From the cell containing the given text, extract its center point as (X, Y) coordinate. 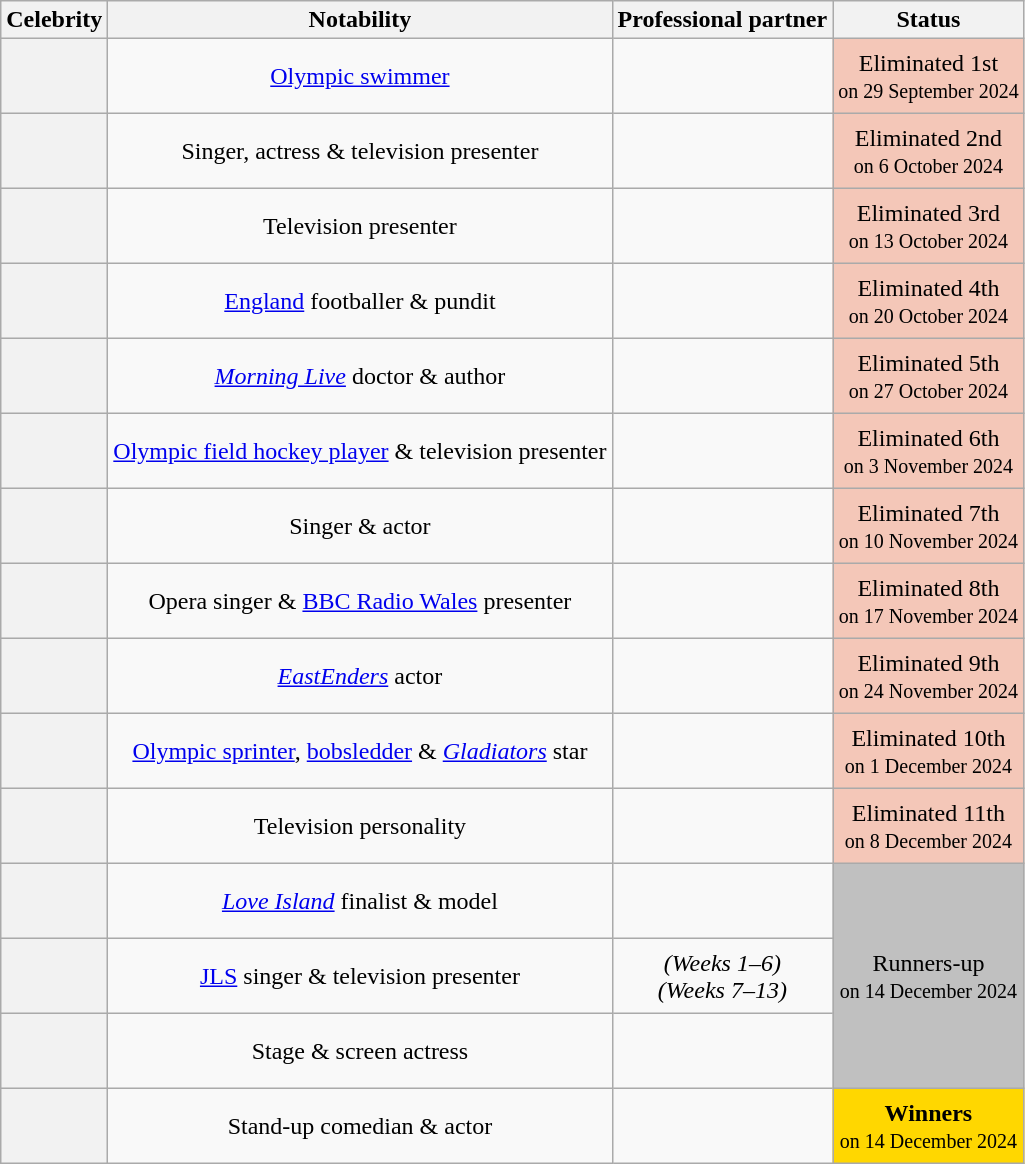
Eliminated 5thon 27 October 2024 (929, 376)
Television presenter (360, 226)
Winnerson 14 December 2024 (929, 1126)
Olympic field hockey player & television presenter (360, 452)
Television personality (360, 826)
Eliminated 1ston 29 September 2024 (929, 76)
Notability (360, 20)
Morning Live doctor & author (360, 376)
EastEnders actor (360, 676)
Eliminated 3rdon 13 October 2024 (929, 226)
Stand-up comedian & actor (360, 1126)
Eliminated 2ndon 6 October 2024 (929, 152)
Runners-upon 14 December 2024 (929, 976)
Eliminated 9thon 24 November 2024 (929, 676)
Love Island finalist & model (360, 902)
Olympic swimmer (360, 76)
Stage & screen actress (360, 1052)
Celebrity (54, 20)
Eliminated 4thon 20 October 2024 (929, 302)
Eliminated 7thon 10 November 2024 (929, 526)
Eliminated 10thon 1 December 2024 (929, 752)
Opera singer & BBC Radio Wales presenter (360, 602)
Eliminated 8thon 17 November 2024 (929, 602)
Professional partner (722, 20)
Singer, actress & television presenter (360, 152)
Olympic sprinter, bobsledder & Gladiators star (360, 752)
Eliminated 11thon 8 December 2024 (929, 826)
Status (929, 20)
JLS singer & television presenter (360, 976)
England footballer & pundit (360, 302)
Singer & actor (360, 526)
(Weeks 1–6) (Weeks 7–13) (722, 976)
Eliminated 6thon 3 November 2024 (929, 452)
